Identify which cell holds the provided text, then report its [x, y] central coordinate. 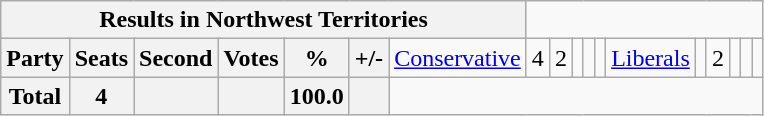
Seats [101, 58]
Results in Northwest Territories [264, 20]
100.0 [316, 96]
Party [35, 58]
Votes [251, 58]
% [316, 58]
Second [176, 58]
+/- [368, 58]
Liberals [651, 58]
Total [35, 96]
Conservative [458, 58]
